Output the [X, Y] coordinate of the center of the cell containing the given text.  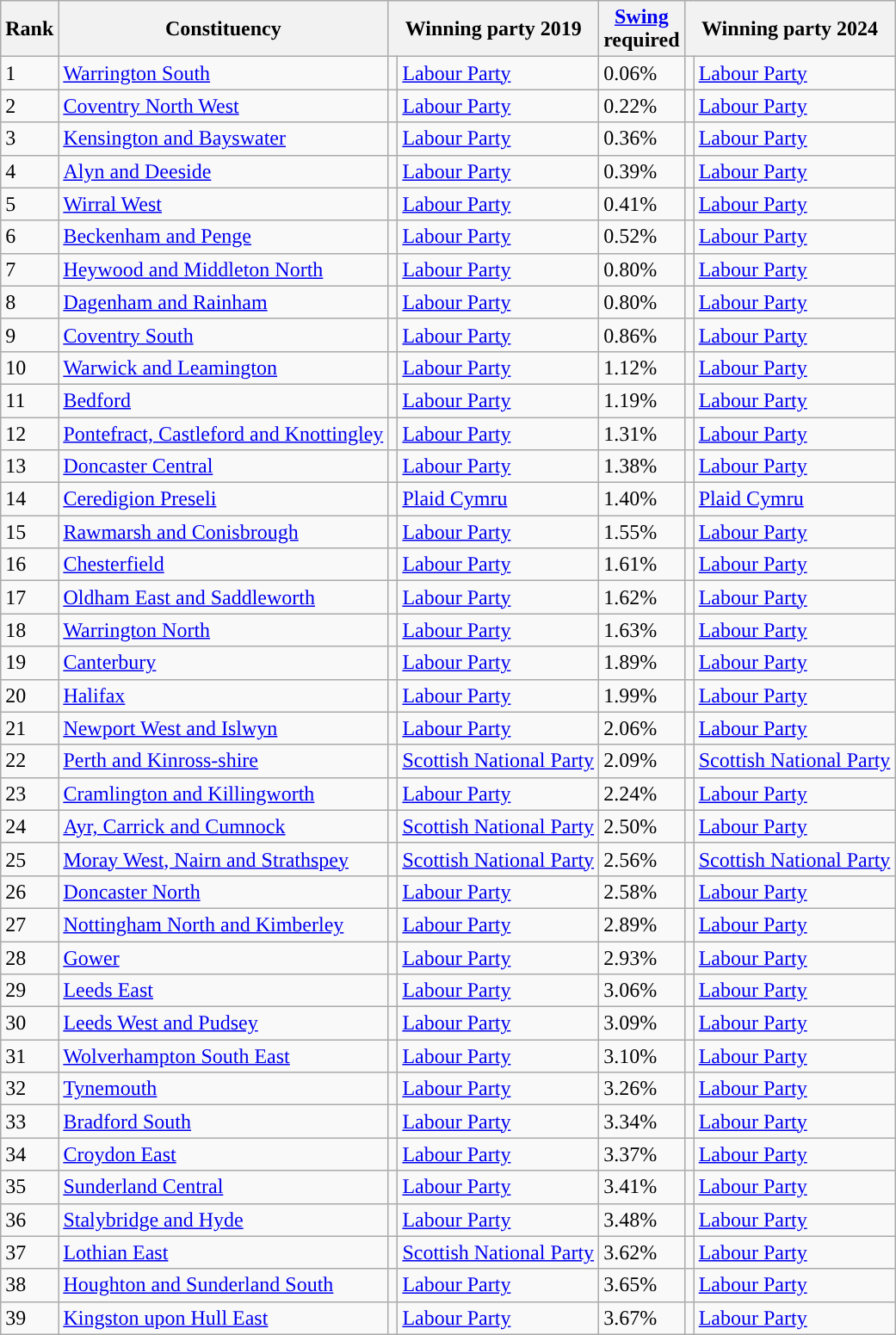
22 [29, 761]
Doncaster North [224, 892]
3.65% [642, 1285]
1 [29, 73]
2.56% [642, 859]
0.39% [642, 171]
1.61% [642, 565]
13 [29, 467]
2.89% [642, 924]
Leeds East [224, 991]
Wirral West [224, 204]
4 [29, 171]
1.31% [642, 433]
1.12% [642, 368]
31 [29, 1056]
8 [29, 302]
25 [29, 859]
1.63% [642, 630]
37 [29, 1252]
2.50% [642, 826]
2 [29, 106]
Gower [224, 958]
16 [29, 565]
38 [29, 1285]
Alyn and Deeside [224, 171]
39 [29, 1318]
26 [29, 892]
Kensington and Bayswater [224, 139]
0.06% [642, 73]
Rank [29, 29]
2.06% [642, 728]
Chesterfield [224, 565]
Stalybridge and Hyde [224, 1220]
6 [29, 237]
20 [29, 695]
7 [29, 269]
18 [29, 630]
35 [29, 1187]
10 [29, 368]
3.37% [642, 1154]
1.99% [642, 695]
2.24% [642, 794]
Moray West, Nairn and Strathspey [224, 859]
3.10% [642, 1056]
Sunderland Central [224, 1187]
1.38% [642, 467]
0.22% [642, 106]
3.62% [642, 1252]
33 [29, 1122]
21 [29, 728]
Croydon East [224, 1154]
Swing required [642, 29]
28 [29, 958]
3.06% [642, 991]
Pontefract, Castleford and Knottingley [224, 433]
14 [29, 499]
Beckenham and Penge [224, 237]
Dagenham and Rainham [224, 302]
27 [29, 924]
0.41% [642, 204]
1.62% [642, 597]
1.89% [642, 663]
0.52% [642, 237]
Tynemouth [224, 1089]
11 [29, 400]
Winning party 2019 [494, 29]
Canterbury [224, 663]
2.58% [642, 892]
3.48% [642, 1220]
5 [29, 204]
Warrington North [224, 630]
Bedford [224, 400]
2.93% [642, 958]
Houghton and Sunderland South [224, 1285]
12 [29, 433]
Cramlington and Killingworth [224, 794]
30 [29, 1023]
3.09% [642, 1023]
0.86% [642, 335]
23 [29, 794]
Wolverhampton South East [224, 1056]
0.36% [642, 139]
Nottingham North and Kimberley [224, 924]
3.41% [642, 1187]
3 [29, 139]
3.26% [642, 1089]
Oldham East and Saddleworth [224, 597]
24 [29, 826]
3.34% [642, 1122]
19 [29, 663]
29 [29, 991]
Winning party 2024 [790, 29]
Perth and Kinross-shire [224, 761]
36 [29, 1220]
17 [29, 597]
Constituency [224, 29]
3.67% [642, 1318]
Warrington South [224, 73]
9 [29, 335]
Halifax [224, 695]
Rawmarsh and Conisbrough [224, 532]
34 [29, 1154]
Doncaster Central [224, 467]
Coventry North West [224, 106]
Kingston upon Hull East [224, 1318]
Coventry South [224, 335]
1.40% [642, 499]
Heywood and Middleton North [224, 269]
1.19% [642, 400]
Lothian East [224, 1252]
Ceredigion Preseli [224, 499]
32 [29, 1089]
Ayr, Carrick and Cumnock [224, 826]
1.55% [642, 532]
Warwick and Leamington [224, 368]
15 [29, 532]
Newport West and Islwyn [224, 728]
Bradford South [224, 1122]
Leeds West and Pudsey [224, 1023]
2.09% [642, 761]
